Search for the cell housing the specified text and yield its [X, Y] center coordinate. 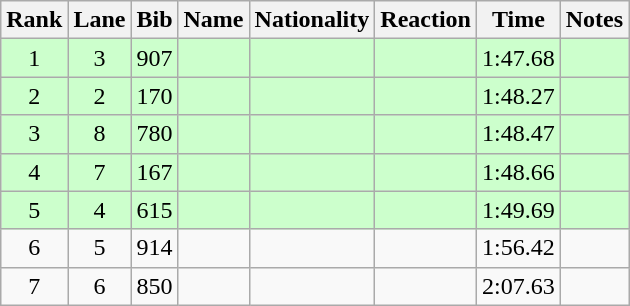
914 [154, 248]
1:48.47 [519, 134]
Reaction [426, 20]
780 [154, 134]
Nationality [312, 20]
167 [154, 172]
1:48.27 [519, 96]
8 [100, 134]
615 [154, 210]
Bib [154, 20]
1:56.42 [519, 248]
1:48.66 [519, 172]
Time [519, 20]
2:07.63 [519, 286]
Notes [594, 20]
907 [154, 58]
1:49.69 [519, 210]
170 [154, 96]
Name [214, 20]
Rank [34, 20]
850 [154, 286]
Lane [100, 20]
1 [34, 58]
1:47.68 [519, 58]
